Determine the (X, Y) coordinate at the center of the cell enclosing the given text.  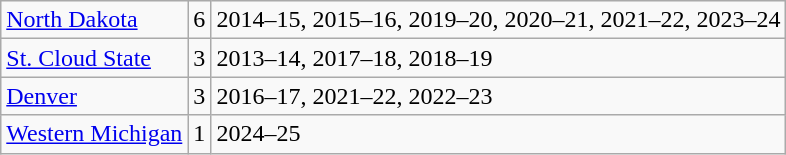
Denver (94, 96)
6 (200, 20)
2013–14, 2017–18, 2018–19 (498, 58)
2014–15, 2015–16, 2019–20, 2020–21, 2021–22, 2023–24 (498, 20)
2016–17, 2021–22, 2022–23 (498, 96)
2024–25 (498, 134)
St. Cloud State (94, 58)
Western Michigan (94, 134)
North Dakota (94, 20)
1 (200, 134)
